Pinpoint the cell where the given text exists, returning its (x, y) midpoint coordinate. 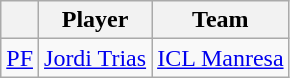
ICL Manresa (220, 58)
Team (220, 20)
Player (96, 20)
PF (20, 58)
Jordi Trias (96, 58)
